Capture the cell that displays the provided text and extract its (X, Y) central coordinate. 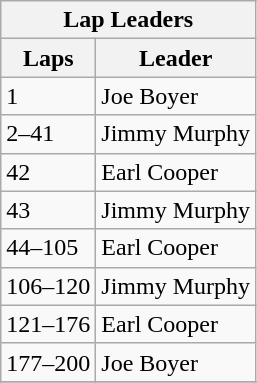
106–120 (48, 286)
Leader (176, 58)
43 (48, 210)
1 (48, 96)
42 (48, 172)
121–176 (48, 324)
Laps (48, 58)
2–41 (48, 134)
177–200 (48, 362)
44–105 (48, 248)
Lap Leaders (128, 20)
